Detect which cell encompasses the target text, then output its [x, y] center coordinate. 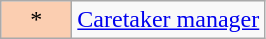
* [36, 20]
Caretaker manager [168, 20]
